Identify which cell holds the provided text, then report its (X, Y) central coordinate. 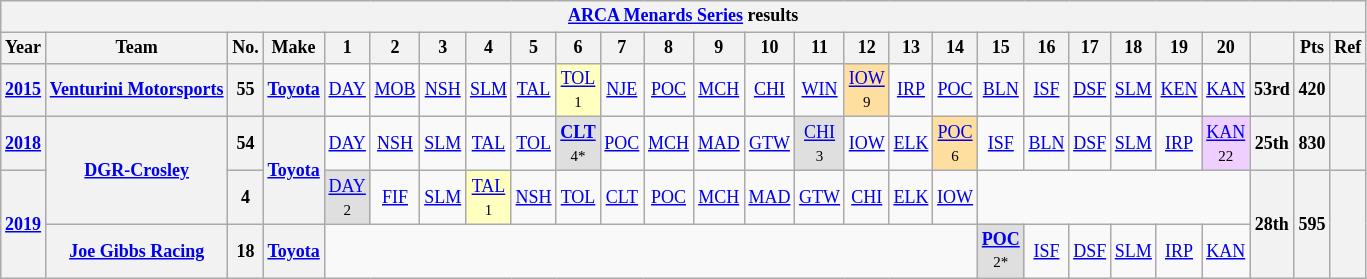
11 (820, 48)
No. (246, 48)
CHI3 (820, 144)
KAN22 (1226, 144)
420 (1312, 90)
6 (578, 48)
15 (1000, 48)
3 (443, 48)
28th (1272, 224)
13 (911, 48)
7 (622, 48)
DAY2 (347, 197)
1 (347, 48)
16 (1046, 48)
2 (395, 48)
CLT (622, 197)
Team (136, 48)
2019 (24, 224)
Ref (1348, 48)
53rd (1272, 90)
10 (770, 48)
9 (718, 48)
14 (956, 48)
8 (669, 48)
55 (246, 90)
Venturini Motorsports (136, 90)
54 (246, 144)
Year (24, 48)
19 (1179, 48)
ARCA Menards Series results (684, 16)
FIF (395, 197)
Joe Gibbs Racing (136, 251)
POC2* (1000, 251)
25th (1272, 144)
IOW9 (866, 90)
CLT4* (578, 144)
20 (1226, 48)
830 (1312, 144)
12 (866, 48)
2015 (24, 90)
DGR-Crosley (136, 170)
WIN (820, 90)
2018 (24, 144)
NJE (622, 90)
TOL1 (578, 90)
595 (1312, 224)
POC6 (956, 144)
KEN (1179, 90)
MOB (395, 90)
TAL1 (489, 197)
5 (534, 48)
Pts (1312, 48)
17 (1090, 48)
Make (294, 48)
